Search for the cell housing the specified text and yield its [x, y] center coordinate. 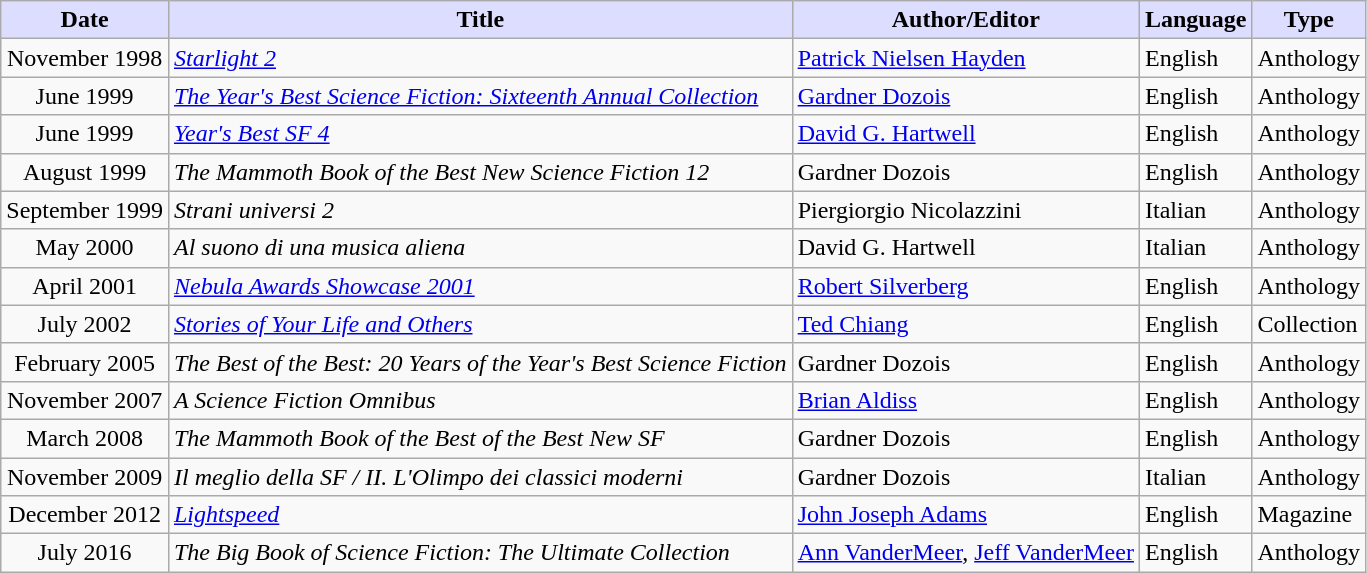
Author/Editor [966, 20]
Language [1195, 20]
November 2009 [85, 477]
A Science Fiction Omnibus [480, 400]
Nebula Awards Showcase 2001 [480, 286]
September 1999 [85, 210]
April 2001 [85, 286]
February 2005 [85, 362]
Ted Chiang [966, 324]
Starlight 2 [480, 58]
Brian Aldiss [966, 400]
Piergiorgio Nicolazzini [966, 210]
Magazine [1309, 515]
The Mammoth Book of the Best New Science Fiction 12 [480, 172]
November 1998 [85, 58]
December 2012 [85, 515]
John Joseph Adams [966, 515]
Il meglio della SF / II. L'Olimpo dei classici moderni [480, 477]
Year's Best SF 4 [480, 134]
The Year's Best Science Fiction: Sixteenth Annual Collection [480, 96]
Al suono di una musica aliena [480, 248]
July 2016 [85, 553]
The Best of the Best: 20 Years of the Year's Best Science Fiction [480, 362]
Collection [1309, 324]
May 2000 [85, 248]
Title [480, 20]
November 2007 [85, 400]
Ann VanderMeer, Jeff VanderMeer [966, 553]
Strani universi 2 [480, 210]
The Mammoth Book of the Best of the Best New SF [480, 438]
Robert Silverberg [966, 286]
Date [85, 20]
August 1999 [85, 172]
Patrick Nielsen Hayden [966, 58]
The Big Book of Science Fiction: The Ultimate Collection [480, 553]
Stories of Your Life and Others [480, 324]
Type [1309, 20]
March 2008 [85, 438]
July 2002 [85, 324]
Lightspeed [480, 515]
